Determine the (X, Y) coordinate at the center of the cell enclosing the given text.  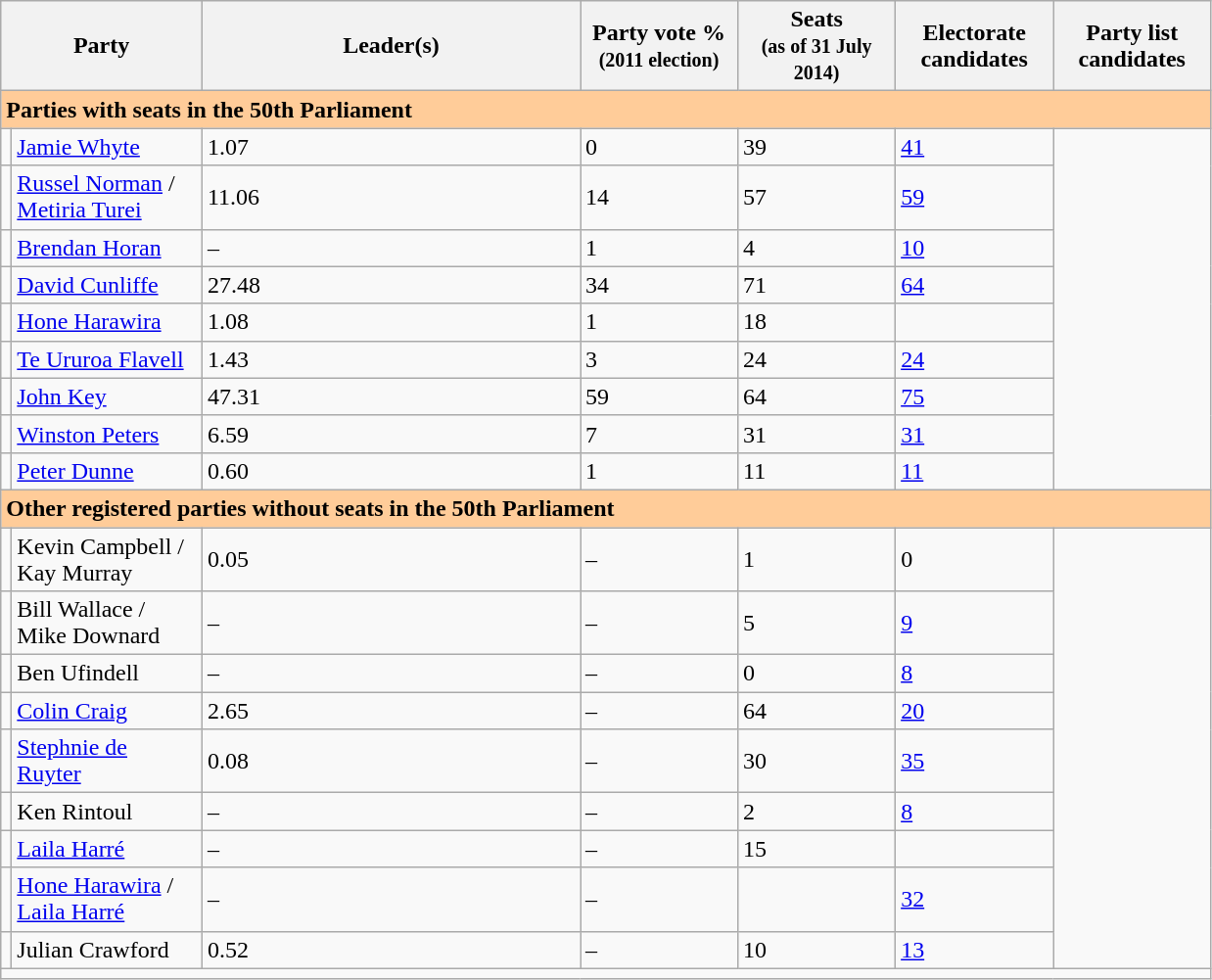
47.31 (391, 397)
Party vote % (2011 election) (658, 46)
20 (975, 711)
Kevin Campbell / Kay Murray (108, 558)
1.08 (391, 322)
Ben Ufindell (108, 674)
5 (816, 623)
11.06 (391, 198)
Colin Craig (108, 711)
Laila Harré (108, 849)
0.52 (391, 950)
0.08 (391, 762)
71 (816, 285)
34 (658, 285)
Winston Peters (108, 434)
2.65 (391, 711)
14 (658, 198)
27.48 (391, 285)
Julian Crawford (108, 950)
Brendan Horan (108, 248)
32 (975, 899)
3 (658, 359)
39 (816, 147)
13 (975, 950)
1.43 (391, 359)
Jamie Whyte (108, 147)
Other registered parties without seats in the 50th Parliament (606, 508)
Leader(s) (391, 46)
6.59 (391, 434)
2 (816, 812)
Seats (as of 31 July 2014) (816, 46)
Party (102, 46)
30 (816, 762)
Stephnie de Ruyter (108, 762)
Russel Norman / Metiria Turei (108, 198)
9 (975, 623)
1.07 (391, 147)
Party list candidates (1132, 46)
0.60 (391, 471)
41 (975, 147)
Peter Dunne (108, 471)
Electorate candidates (975, 46)
18 (816, 322)
15 (816, 849)
Hone Harawira (108, 322)
75 (975, 397)
57 (816, 198)
Bill Wallace / Mike Downard (108, 623)
David Cunliffe (108, 285)
Parties with seats in the 50th Parliament (606, 110)
Hone Harawira / Laila Harré (108, 899)
0.05 (391, 558)
7 (658, 434)
4 (816, 248)
John Key (108, 397)
35 (975, 762)
Te Ururoa Flavell (108, 359)
Ken Rintoul (108, 812)
